Find where the given text appears and provide that cell's center as (X, Y) coordinate. 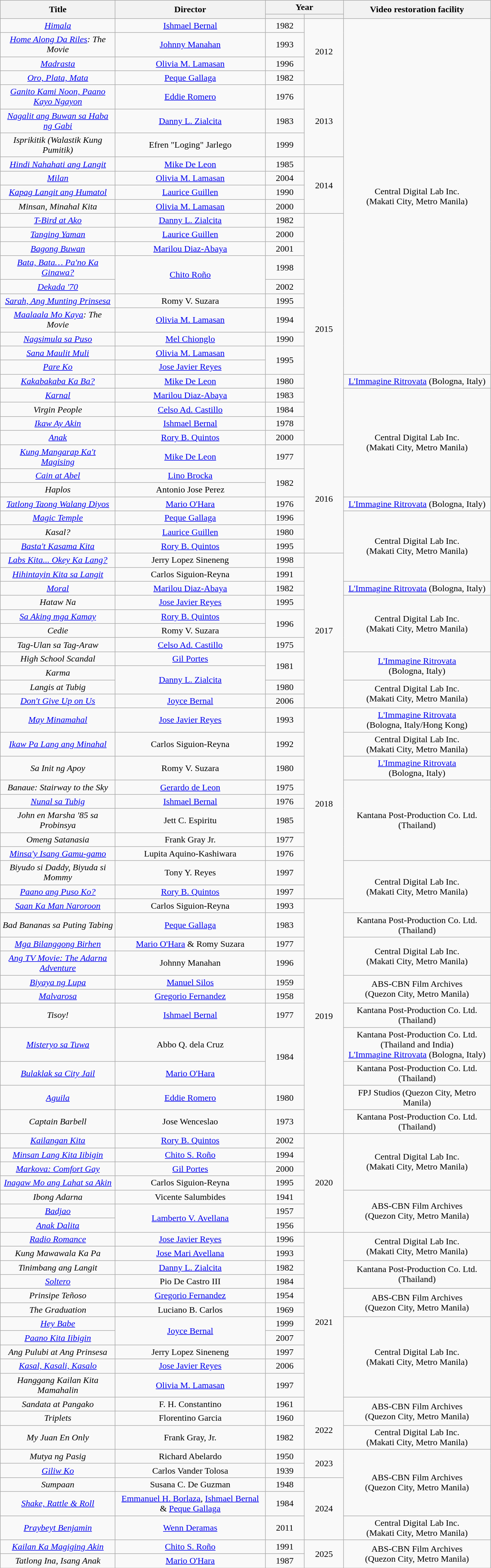
2023 (324, 1463)
Kung Mangarap Ka't Magising (58, 457)
1969 (285, 1310)
1958 (285, 996)
Lamberto V. Avellana (190, 1218)
Ikaw Ay Akin (58, 423)
Milan (58, 178)
2017 (324, 630)
Paano ang Puso Ko? (58, 892)
Gerardo de Leon (190, 787)
1948 (285, 1484)
Inagaw Mo ang Lahat sa Akin (58, 1183)
Minsan, Minahal Kita (58, 206)
2016 (324, 499)
1981 (285, 666)
Kasal, Kasali, Kasalo (58, 1366)
2004 (285, 178)
Anak (58, 437)
Sarah, Ang Munting Prinsesa (58, 301)
2013 (324, 121)
Moral (58, 588)
1961 (285, 1404)
1954 (285, 1296)
Sa Init ng Apoy (58, 768)
Sumpaan (58, 1484)
2018 (324, 804)
Dekada '70 (58, 287)
2012 (324, 52)
Ganito Kami Noon, Paano Kayo Ngayon (58, 97)
Sandata at Pangako (58, 1404)
Hanggang Kailan Kita Mamahalin (58, 1385)
Emmanuel H. Borlaza, Ishmael Bernal & Peque Gallaga (190, 1504)
2011 (285, 1527)
Kakabakaba Ka Ba? (58, 381)
Kailangan Kita (58, 1141)
L'Immagine Ritrovata(Bologna, Italy/Hong Kong) (417, 720)
Hataw Na (58, 602)
Mario O'Hara & Romy Suzara (190, 944)
2019 (324, 1016)
Pio De Castro III (190, 1282)
1941 (285, 1197)
Bata, Bata… Pa'no Ka Ginawa? (58, 268)
Video restoration facility (417, 10)
Frank Gray, Jr. (190, 1437)
Cain at Abel (58, 476)
2022 (324, 1430)
Cedie (58, 630)
1957 (285, 1211)
Basta't Kasama Kita (58, 546)
John en Marsha '85 sa Probinsya (58, 821)
Oro, Plata, Mata (58, 78)
Madrasta (58, 64)
Kasal? (58, 532)
Biyudo si Daddy, Biyuda si Mommy (58, 872)
Magic Temple (58, 518)
Aguila (58, 1097)
Tanging Yaman (58, 235)
Kailan Ka Magiging Akin (58, 1547)
Sana Maulit Muli (58, 353)
Minsan Lang Kita Iibigin (58, 1155)
Luciano B. Carlos (190, 1310)
May Minamahal (58, 720)
Ibong Adarna (58, 1197)
Biyaya ng Lupa (58, 982)
Triplets (58, 1418)
Vicente Salumbides (190, 1197)
Maalaala Mo Kaya: The Movie (58, 320)
Minsa'y Isang Gamu-gamo (58, 854)
Year (304, 7)
Himala (58, 26)
Praybeyt Benjamin (58, 1527)
2021 (324, 1322)
Wenn Deramas (190, 1527)
Ikaw Pa Lang ang Minahal (58, 744)
Richard Abelardo (190, 1456)
Nunal sa Tubig (58, 801)
Bad Bananas sa Puting Tabing (58, 925)
Carlos Vander Tolosa (190, 1470)
Tatlong Taong Walang Diyos (58, 504)
Ang TV Movie: The Adarna Adventure (58, 963)
1978 (285, 423)
1939 (285, 1470)
Bagong Buwan (58, 249)
Haplos (58, 490)
Don't Give Up on Us (58, 701)
Tag-Ulan sa Tag-Araw (58, 645)
Giliw Ko (58, 1470)
Isprikitik (Walastik Kung Pumitik) (58, 145)
Sa Aking mga Kamay (58, 616)
Lupita Aquino-Kashiwara (190, 854)
Hihintayin Kita sa Langit (58, 574)
2007 (285, 1338)
2014 (324, 185)
Karnal (58, 395)
Prinsipe Teñoso (58, 1296)
FPJ Studios (Quezon City, Metro Manila) (417, 1097)
Efren "Loging" Jarlego (190, 145)
Karma (58, 673)
Home Along Da Riles: The Movie (58, 44)
Lino Brocka (190, 476)
Badjao (58, 1211)
Manuel Silos (190, 982)
Kung Mawawala Ka Pa (58, 1253)
Mel Chionglo (190, 339)
Frank Gray Jr. (190, 839)
Ang Pulubi at Ang Prinsesa (58, 1352)
Pare Ko (58, 367)
Saan Ka Man Naroroon (58, 906)
Hey Babe (58, 1324)
1956 (285, 1225)
Soltero (58, 1282)
Jose Wenceslao (190, 1122)
1950 (285, 1456)
Susana C. De Guzman (190, 1484)
Anak Dalita (58, 1225)
High School Scandal (58, 659)
Labs Kita... Okey Ka Lang? (58, 560)
Chito Roño (190, 275)
1973 (285, 1122)
Radio Romance (58, 1239)
Hindi Nahahati ang Langit (58, 164)
Paano Kita Iibigin (58, 1338)
Nagsimula sa Puso (58, 339)
My Juan En Only (58, 1437)
Markova: Comfort Gay (58, 1169)
Nagalit ang Buwan sa Haba ng Gabi (58, 121)
Bulaklak sa City Jail (58, 1074)
Malvarosa (58, 996)
2020 (324, 1183)
Florentino Garcia (190, 1418)
Misteryo sa Tuwa (58, 1044)
The Graduation (58, 1310)
Mutya ng Pasig (58, 1456)
Title (58, 10)
Omeng Satanasia (58, 839)
T-Bird at Ako (58, 221)
Jose Mari Avellana (190, 1253)
Shake, Rattle & Roll (58, 1504)
1959 (285, 982)
1992 (285, 744)
Abbo Q. dela Cruz (190, 1044)
Tony Y. Reyes (190, 872)
Director (190, 10)
Antonio Jose Perez (190, 490)
1987 (285, 1561)
Tatlong Ina, Isang Anak (58, 1561)
Kapag Langit ang Humatol (58, 192)
F. H. Constantino (190, 1404)
Captain Barbell (58, 1122)
2001 (285, 249)
2025 (324, 1554)
2015 (324, 329)
Mga Bilanggong Birhen (58, 944)
Jett C. Espiritu (190, 821)
Virgin People (58, 409)
Tisoy! (58, 1015)
1960 (285, 1418)
Tinimbang ang Langit (58, 1267)
Banaue: Stairway to the Sky (58, 787)
Langis at Tubig (58, 687)
2024 (324, 1508)
Kantana Post-Production Co. Ltd. (Thailand and India)L'Immagine Ritrovata (Bologna, Italy) (417, 1044)
